Detect which cell encompasses the target text, then output its (X, Y) center coordinate. 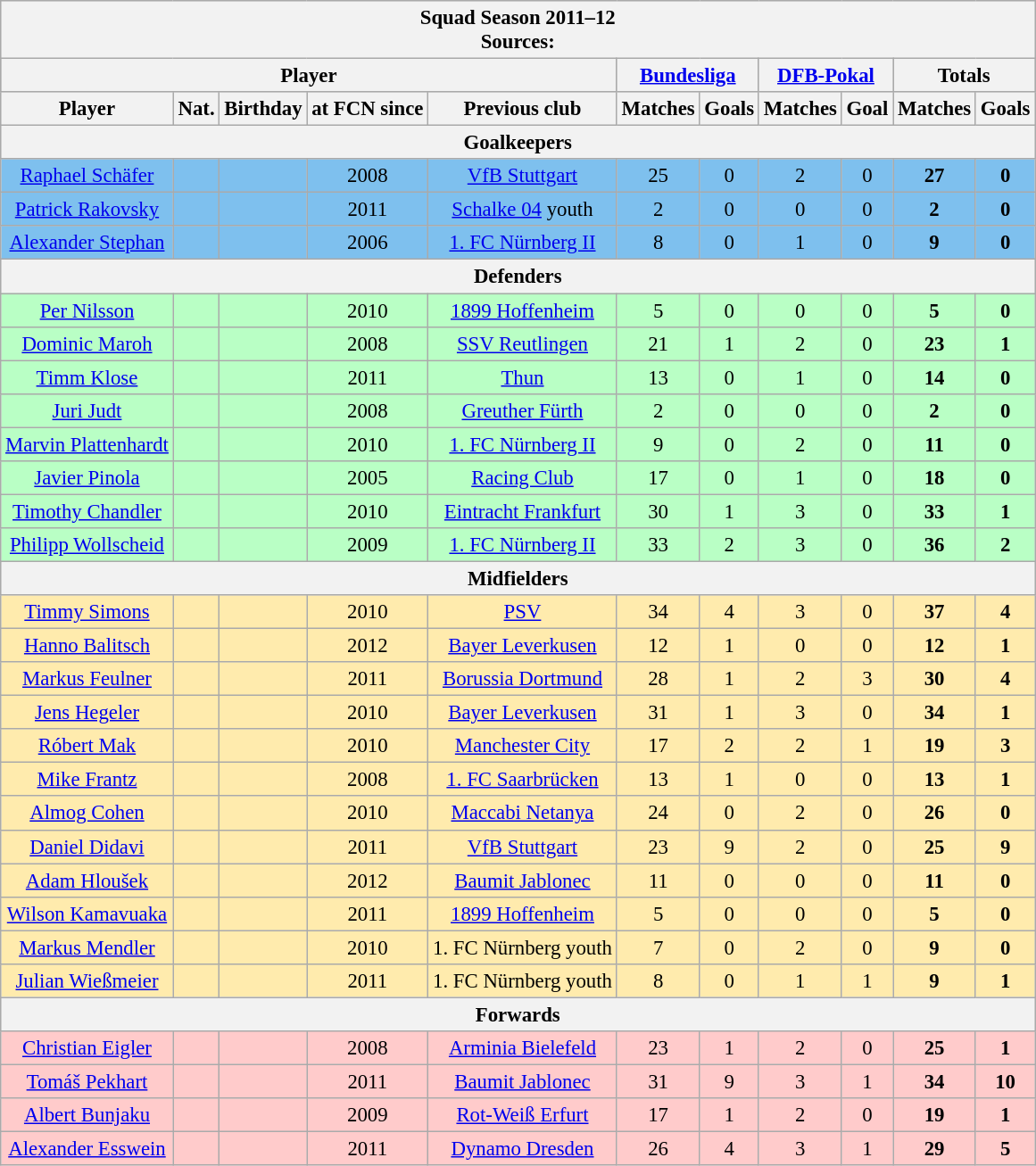
Timmy Simons (87, 612)
Wilson Kamavuaka (87, 914)
24 (659, 814)
Dominic Maroh (87, 343)
Greuther Fürth (523, 410)
Mike Frantz (87, 780)
Borussia Dortmund (523, 679)
37 (935, 612)
Albert Bunjaku (87, 1115)
Daniel Didavi (87, 847)
Alexander Stephan (87, 244)
SSV Reutlingen (523, 343)
Arminia Bielefeld (523, 1048)
Alexander Esswein (87, 1149)
Markus Feulner (87, 679)
14 (935, 377)
Forwards (518, 1014)
Dynamo Dresden (523, 1149)
Goalkeepers (518, 143)
Jens Hegeler (87, 713)
10 (1005, 1081)
Róbert Mak (87, 746)
Juri Judt (87, 410)
Patrick Rakovsky (87, 210)
Julian Wießmeier (87, 981)
18 (935, 478)
DFB-Pokal (825, 76)
Midfielders (518, 578)
28 (659, 679)
Rot-Weiß Erfurt (523, 1115)
36 (935, 545)
2006 (368, 244)
Squad Season 2011–12Sources: (518, 30)
Raphael Schäfer (87, 176)
Per Nilsson (87, 310)
Goal (867, 109)
7 (659, 947)
Totals (964, 76)
Christian Eigler (87, 1048)
Timm Klose (87, 377)
PSV (523, 612)
Manchester City (523, 746)
27 (935, 176)
2005 (368, 478)
Maccabi Netanya (523, 814)
Almog Cohen (87, 814)
29 (935, 1149)
Eintracht Frankfurt (523, 511)
Philipp Wollscheid (87, 545)
Hanno Balitsch (87, 646)
1. FC Saarbrücken (523, 780)
at FCN since (368, 109)
Nat. (196, 109)
Adam Hloušek (87, 881)
Bundesliga (687, 76)
Birthday (263, 109)
Defenders (518, 277)
Previous club (523, 109)
Marvin Plattenhardt (87, 444)
21 (659, 343)
Racing Club (523, 478)
Markus Mendler (87, 947)
Javier Pinola (87, 478)
Timothy Chandler (87, 511)
Thun (523, 377)
Schalke 04 youth (523, 210)
Tomáš Pekhart (87, 1081)
